Provide the (X, Y) coordinate of the cell's center where the given text is located.  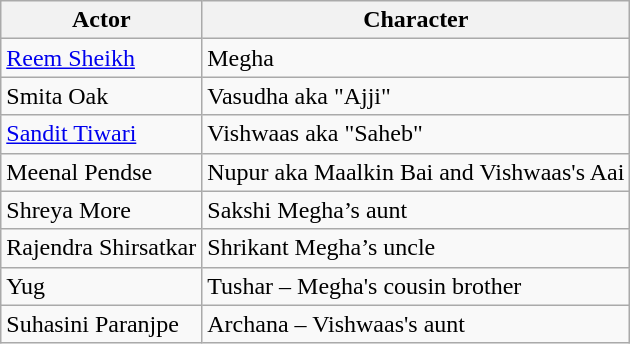
Suhasini Paranjpe (102, 324)
Archana – Vishwaas's aunt (416, 324)
Character (416, 20)
Yug (102, 286)
Sakshi Megha’s aunt (416, 210)
Megha (416, 58)
Shrikant Megha’s uncle (416, 248)
Meenal Pendse (102, 172)
Vishwaas aka "Saheb" (416, 134)
Sandit Tiwari (102, 134)
Actor (102, 20)
Smita Oak (102, 96)
Nupur aka Maalkin Bai and Vishwaas's Aai (416, 172)
Reem Sheikh (102, 58)
Shreya More (102, 210)
Tushar – Megha's cousin brother (416, 286)
Vasudha aka "Ajji" (416, 96)
Rajendra Shirsatkar (102, 248)
